Determine the (x, y) coordinate at the center of the cell enclosing the given text.  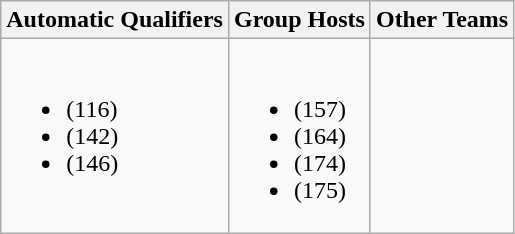
Group Hosts (299, 20)
Other Teams (442, 20)
(116) (142) (146) (115, 136)
Automatic Qualifiers (115, 20)
(157) (164) (174) (175) (299, 136)
